Pinpoint the cell where the given text exists, returning its [x, y] midpoint coordinate. 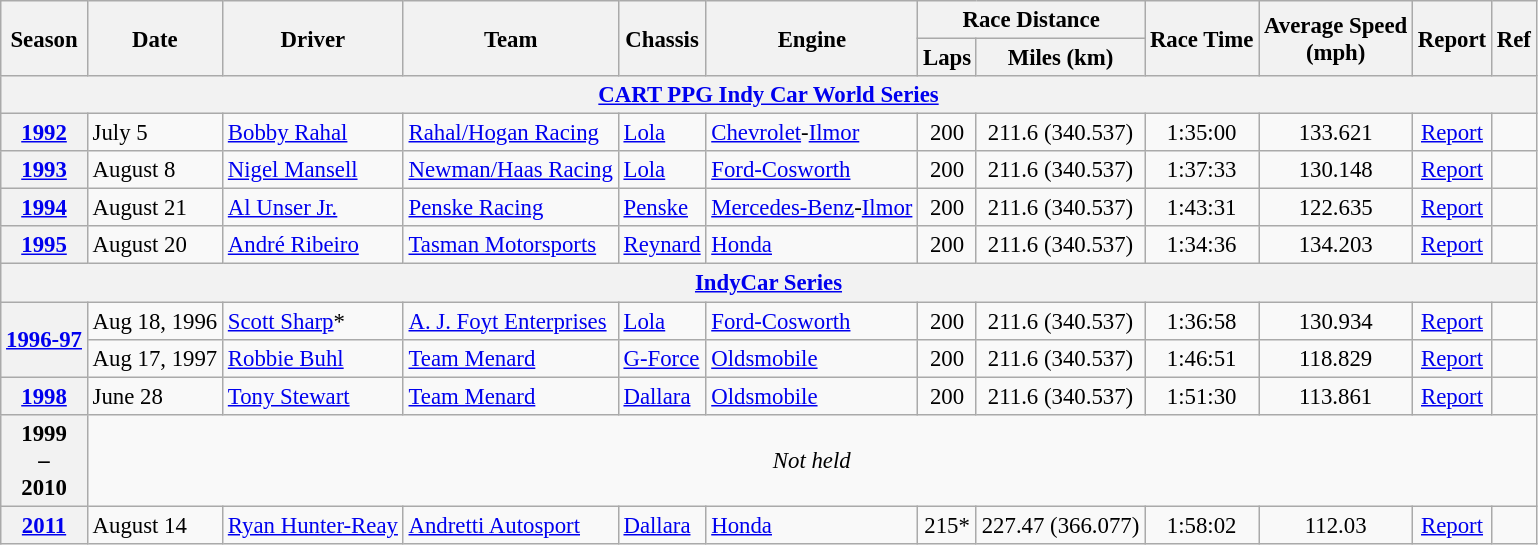
Mercedes-Benz-Ilmor [812, 208]
Reynard [662, 245]
1998 [44, 396]
1993 [44, 170]
A. J. Foyt Enterprises [510, 321]
Ref [1514, 38]
August 8 [154, 170]
1:58:02 [1202, 525]
Season [44, 38]
1:51:30 [1202, 396]
1994 [44, 208]
Race Time [1202, 38]
IndyCar Series [769, 283]
Robbie Buhl [314, 358]
1999–2010 [44, 460]
June 28 [154, 396]
G-Force [662, 358]
1:35:00 [1202, 133]
Average Speed(mph) [1336, 38]
CART PPG Indy Car World Series [769, 95]
Penske [662, 208]
August 14 [154, 525]
1995 [44, 245]
Date [154, 38]
Tasman Motorsports [510, 245]
1992 [44, 133]
Newman/Haas Racing [510, 170]
August 20 [154, 245]
133.621 [1336, 133]
1:36:58 [1202, 321]
2011 [44, 525]
Ryan Hunter-Reay [314, 525]
Chassis [662, 38]
Not held [812, 460]
215* [948, 525]
Rahal/Hogan Racing [510, 133]
Scott Sharp* [314, 321]
122.635 [1336, 208]
Aug 18, 1996 [154, 321]
113.861 [1336, 396]
227.47 (366.077) [1060, 525]
Nigel Mansell [314, 170]
1:43:31 [1202, 208]
112.03 [1336, 525]
Chevrolet-Ilmor [812, 133]
1996-97 [44, 340]
Miles (km) [1060, 58]
1:34:36 [1202, 245]
André Ribeiro [314, 245]
Penske Racing [510, 208]
134.203 [1336, 245]
Driver [314, 38]
Team [510, 38]
1:46:51 [1202, 358]
Engine [812, 38]
118.829 [1336, 358]
Andretti Autosport [510, 525]
Tony Stewart [314, 396]
Laps [948, 58]
Bobby Rahal [314, 133]
1:37:33 [1202, 170]
Aug 17, 1997 [154, 358]
August 21 [154, 208]
July 5 [154, 133]
Race Distance [1032, 20]
130.148 [1336, 170]
Al Unser Jr. [314, 208]
130.934 [1336, 321]
